For the text-containing cell, return its midpoint in (X, Y) coordinate format. 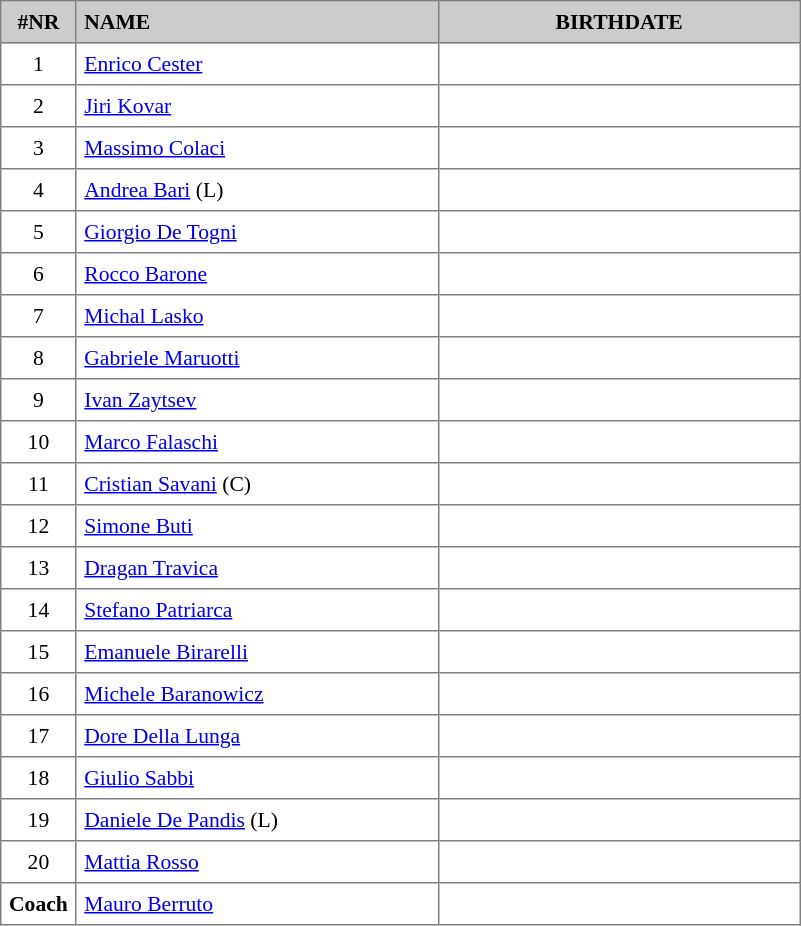
Giorgio De Togni (257, 232)
Cristian Savani (C) (257, 484)
Massimo Colaci (257, 148)
15 (38, 652)
Stefano Patriarca (257, 610)
16 (38, 694)
17 (38, 736)
14 (38, 610)
19 (38, 820)
11 (38, 484)
Michele Baranowicz (257, 694)
Daniele De Pandis (L) (257, 820)
7 (38, 316)
4 (38, 190)
10 (38, 442)
Gabriele Maruotti (257, 358)
8 (38, 358)
BIRTHDATE (619, 22)
Simone Buti (257, 526)
9 (38, 400)
Coach (38, 904)
Mattia Rosso (257, 862)
Rocco Barone (257, 274)
13 (38, 568)
#NR (38, 22)
Dragan Travica (257, 568)
Michal Lasko (257, 316)
Giulio Sabbi (257, 778)
NAME (257, 22)
1 (38, 64)
Enrico Cester (257, 64)
3 (38, 148)
Jiri Kovar (257, 106)
2 (38, 106)
20 (38, 862)
Dore Della Lunga (257, 736)
Ivan Zaytsev (257, 400)
5 (38, 232)
18 (38, 778)
Marco Falaschi (257, 442)
Mauro Berruto (257, 904)
Andrea Bari (L) (257, 190)
6 (38, 274)
12 (38, 526)
Emanuele Birarelli (257, 652)
